Extract the (X, Y) coordinate from the center of the cell holding the provided text.  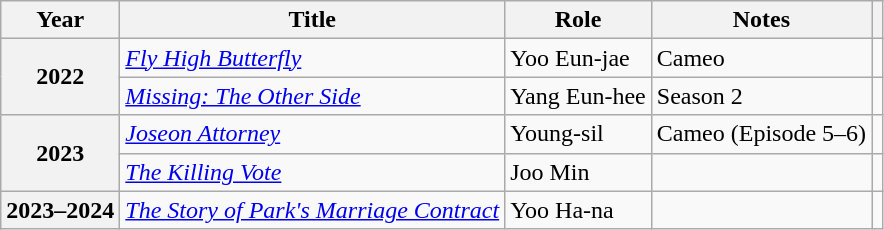
Year (60, 20)
The Killing Vote (312, 172)
Missing: The Other Side (312, 96)
Yoo Ha-na (578, 210)
Season 2 (761, 96)
Role (578, 20)
Notes (761, 20)
Yoo Eun-jae (578, 58)
2023 (60, 153)
Fly High Butterfly (312, 58)
Cameo (Episode 5–6) (761, 134)
Title (312, 20)
The Story of Park's Marriage Contract (312, 210)
2023–2024 (60, 210)
Yang Eun-hee (578, 96)
Young-sil (578, 134)
Cameo (761, 58)
Joo Min (578, 172)
2022 (60, 77)
Joseon Attorney (312, 134)
